Find where the given text appears and provide that cell's center as (x, y) coordinate. 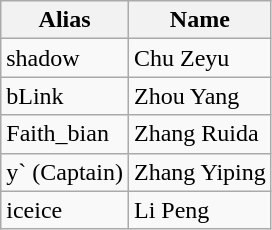
Alias (65, 20)
Zhang Ruida (200, 134)
Faith_bian (65, 134)
Li Peng (200, 210)
bLink (65, 96)
Zhang Yiping (200, 172)
Chu Zeyu (200, 58)
shadow (65, 58)
Name (200, 20)
Zhou Yang (200, 96)
iceice (65, 210)
y` (Captain) (65, 172)
